Capture the cell that displays the provided text and extract its (x, y) central coordinate. 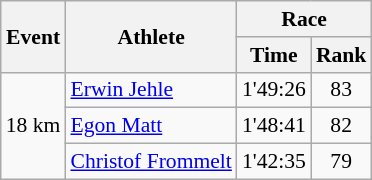
82 (342, 126)
79 (342, 162)
1'49:26 (274, 90)
1'48:41 (274, 126)
Event (34, 36)
Egon Matt (150, 126)
18 km (34, 126)
Athlete (150, 36)
Christof Frommelt (150, 162)
83 (342, 90)
Rank (342, 55)
Erwin Jehle (150, 90)
1'42:35 (274, 162)
Race (304, 19)
Time (274, 55)
